Return the [x, y] coordinate for the center point of the cell that contains the specified text.  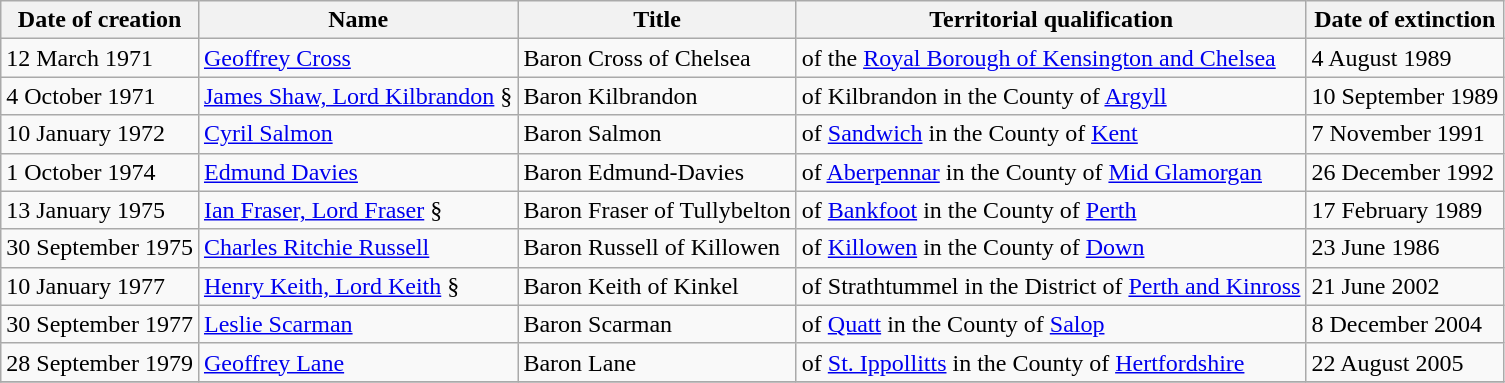
Title [657, 20]
Leslie Scarman [358, 324]
Baron Edmund-Davies [657, 172]
of Kilbrandon in the County of Argyll [1051, 96]
30 September 1977 [100, 324]
10 September 1989 [1405, 96]
Baron Lane [657, 362]
26 December 1992 [1405, 172]
Date of extinction [1405, 20]
of Aberpennar in the County of Mid Glamorgan [1051, 172]
Baron Salmon [657, 134]
12 March 1971 [100, 58]
of Sandwich in the County of Kent [1051, 134]
Baron Scarman [657, 324]
7 November 1991 [1405, 134]
Geoffrey Cross [358, 58]
13 January 1975 [100, 210]
of Strathtummel in the District of Perth and Kinross [1051, 286]
Baron Kilbrandon [657, 96]
Baron Russell of Killowen [657, 248]
30 September 1975 [100, 248]
of Quatt in the County of Salop [1051, 324]
8 December 2004 [1405, 324]
Territorial qualification [1051, 20]
James Shaw, Lord Kilbrandon § [358, 96]
10 January 1977 [100, 286]
Ian Fraser, Lord Fraser § [358, 210]
23 June 1986 [1405, 248]
Baron Fraser of Tullybelton [657, 210]
Baron Cross of Chelsea [657, 58]
22 August 2005 [1405, 362]
4 October 1971 [100, 96]
21 June 2002 [1405, 286]
10 January 1972 [100, 134]
Henry Keith, Lord Keith § [358, 286]
of the Royal Borough of Kensington and Chelsea [1051, 58]
28 September 1979 [100, 362]
1 October 1974 [100, 172]
Name [358, 20]
Cyril Salmon [358, 134]
4 August 1989 [1405, 58]
of St. Ippollitts in the County of Hertfordshire [1051, 362]
Baron Keith of Kinkel [657, 286]
Edmund Davies [358, 172]
Charles Ritchie Russell [358, 248]
of Bankfoot in the County of Perth [1051, 210]
of Killowen in the County of Down [1051, 248]
Date of creation [100, 20]
17 February 1989 [1405, 210]
Geoffrey Lane [358, 362]
